Output the [x, y] coordinate of the center of the cell containing the given text.  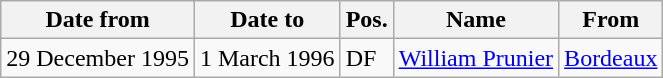
Bordeaux [611, 58]
William Prunier [476, 58]
Date from [98, 20]
Pos. [366, 20]
29 December 1995 [98, 58]
Date to [267, 20]
From [611, 20]
1 March 1996 [267, 58]
DF [366, 58]
Name [476, 20]
